From the cell containing the given text, extract its center point as (x, y) coordinate. 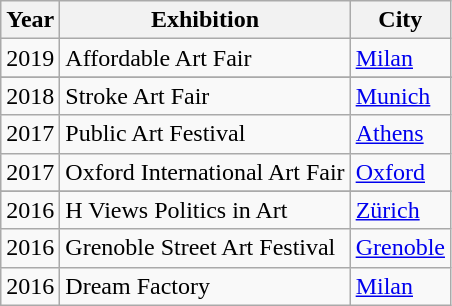
Grenoble Street Art Festival (205, 248)
Year (30, 20)
2019 (30, 58)
Munich (400, 96)
Athens (400, 134)
Oxford (400, 172)
Oxford International Art Fair (205, 172)
2018 (30, 96)
Dream Factory (205, 286)
Exhibition (205, 20)
H Views Politics in Art (205, 210)
Affordable Art Fair (205, 58)
Zürich (400, 210)
Public Art Festival (205, 134)
Grenoble (400, 248)
Stroke Art Fair (205, 96)
City (400, 20)
